Find where the given text appears and provide that cell's center as (X, Y) coordinate. 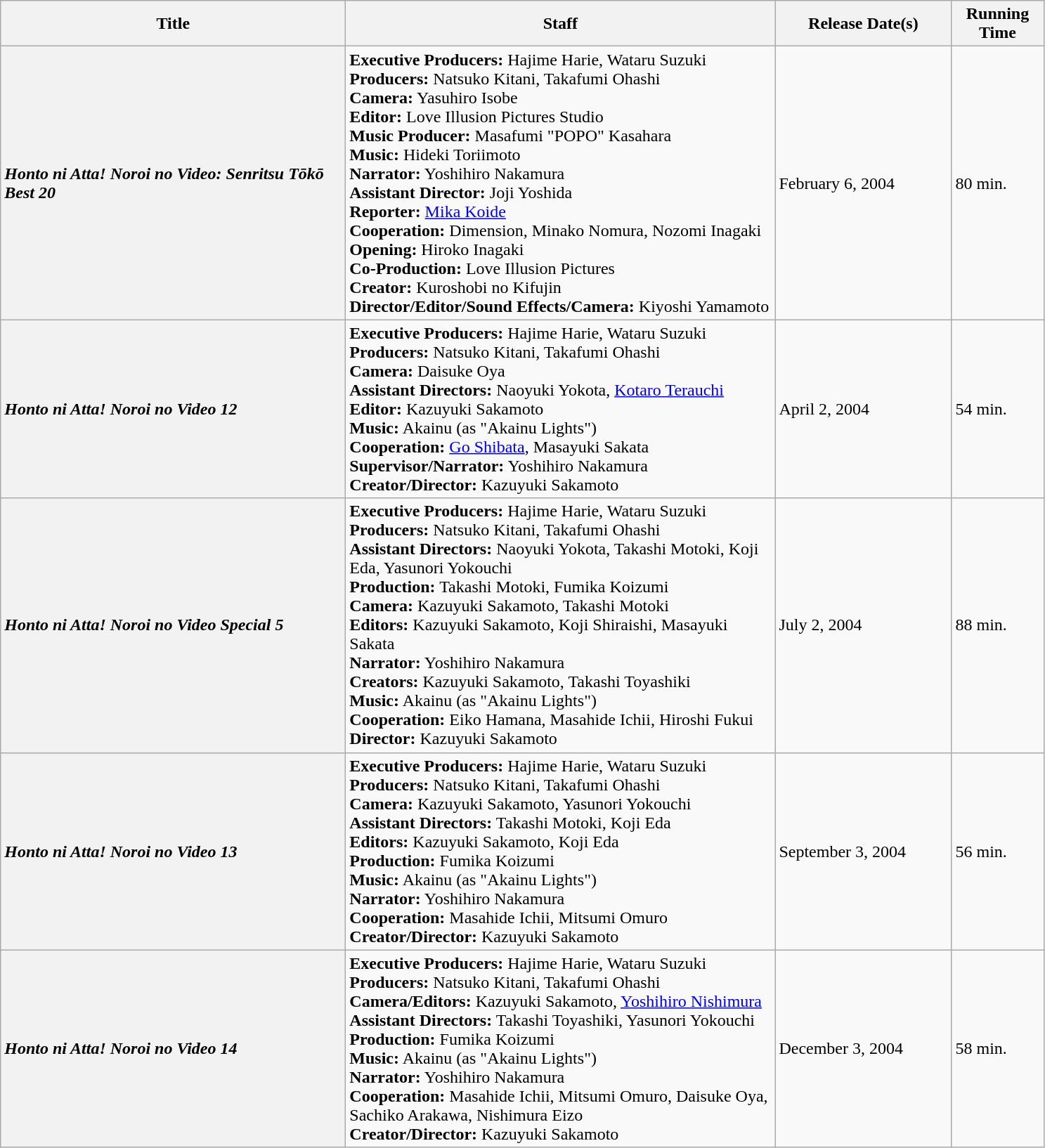
July 2, 2004 (863, 625)
Honto ni Atta! Noroi no Video 14 (173, 1048)
58 min. (998, 1048)
Honto ni Atta! Noroi no Video 13 (173, 852)
54 min. (998, 409)
80 min. (998, 183)
Staff (561, 24)
February 6, 2004 (863, 183)
April 2, 2004 (863, 409)
Honto ni Atta! Noroi no Video 12 (173, 409)
September 3, 2004 (863, 852)
Honto ni Atta! Noroi no Video Special 5 (173, 625)
December 3, 2004 (863, 1048)
Running Time (998, 24)
Title (173, 24)
88 min. (998, 625)
Release Date(s) (863, 24)
Honto ni Atta! Noroi no Video: Senritsu Tōkō Best 20 (173, 183)
56 min. (998, 852)
